Determine the [X, Y] coordinate at the center of the cell enclosing the given text.  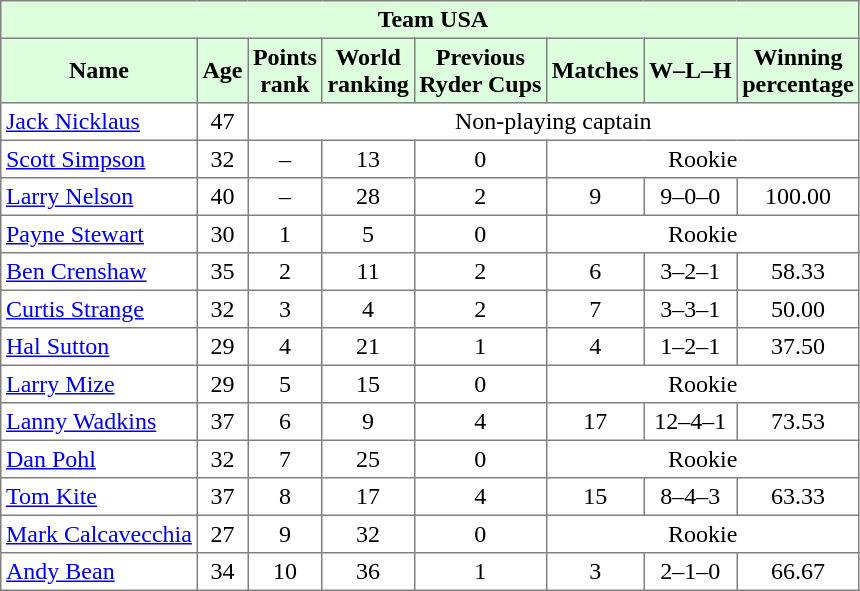
66.67 [798, 572]
12–4–1 [690, 422]
10 [286, 572]
3–2–1 [690, 272]
Lanny Wadkins [99, 422]
34 [222, 572]
73.53 [798, 422]
11 [368, 272]
30 [222, 234]
21 [368, 347]
8–4–3 [690, 497]
1–2–1 [690, 347]
40 [222, 197]
27 [222, 534]
Age [222, 70]
Team USA [430, 20]
3–3–1 [690, 309]
50.00 [798, 309]
Pointsrank [286, 70]
35 [222, 272]
Hal Sutton [99, 347]
9–0–0 [690, 197]
100.00 [798, 197]
8 [286, 497]
2–1–0 [690, 572]
Curtis Strange [99, 309]
37.50 [798, 347]
13 [368, 159]
25 [368, 459]
Non-playing captain [554, 122]
47 [222, 122]
Payne Stewart [99, 234]
58.33 [798, 272]
63.33 [798, 497]
Larry Mize [99, 384]
Dan Pohl [99, 459]
W–L–H [690, 70]
Jack Nicklaus [99, 122]
Tom Kite [99, 497]
28 [368, 197]
36 [368, 572]
Matches [596, 70]
Larry Nelson [99, 197]
Mark Calcavecchia [99, 534]
Scott Simpson [99, 159]
Worldranking [368, 70]
Name [99, 70]
Andy Bean [99, 572]
Ben Crenshaw [99, 272]
Winningpercentage [798, 70]
PreviousRyder Cups [480, 70]
